Return the [X, Y] coordinate for the center point of the cell that contains the specified text.  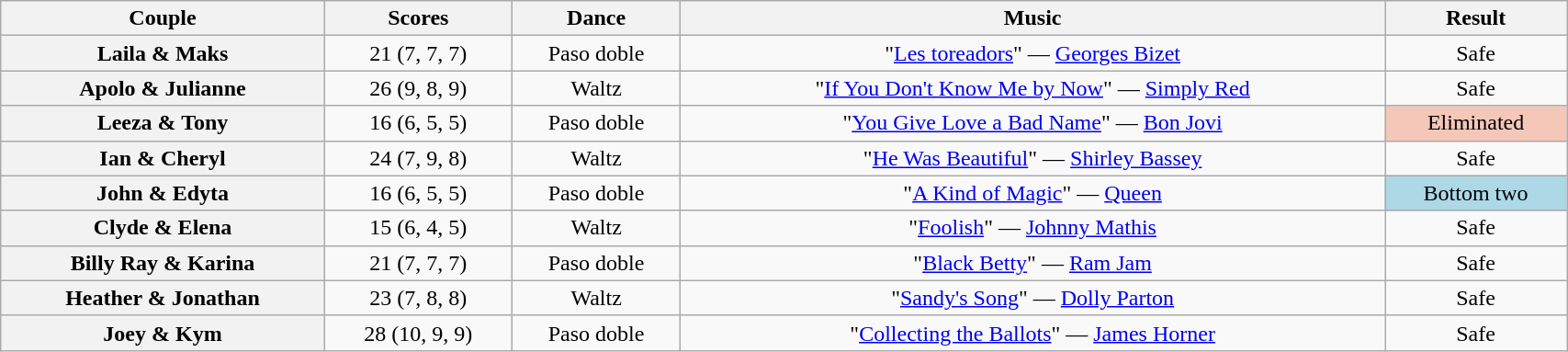
"Foolish" — Johnny Mathis [1032, 228]
"You Give Love a Bad Name" — Bon Jovi [1032, 123]
John & Edyta [163, 193]
Couple [163, 18]
Bottom two [1476, 193]
"A Kind of Magic" — Queen [1032, 193]
15 (6, 4, 5) [418, 228]
Dance [597, 18]
Joey & Kym [163, 333]
Laila & Maks [163, 53]
"Sandy's Song" — Dolly Parton [1032, 298]
Result [1476, 18]
Leeza & Tony [163, 123]
Ian & Cheryl [163, 158]
"If You Don't Know Me by Now" — Simply Red [1032, 88]
Eliminated [1476, 123]
Apolo & Julianne [163, 88]
24 (7, 9, 8) [418, 158]
28 (10, 9, 9) [418, 333]
26 (9, 8, 9) [418, 88]
Heather & Jonathan [163, 298]
23 (7, 8, 8) [418, 298]
Billy Ray & Karina [163, 263]
"Les toreadors" — Georges Bizet [1032, 53]
"Black Betty" — Ram Jam [1032, 263]
Music [1032, 18]
"Collecting the Ballots" — James Horner [1032, 333]
"He Was Beautiful" — Shirley Bassey [1032, 158]
Scores [418, 18]
Clyde & Elena [163, 228]
